Locate the cell with the specified text and output its [X, Y] center coordinate. 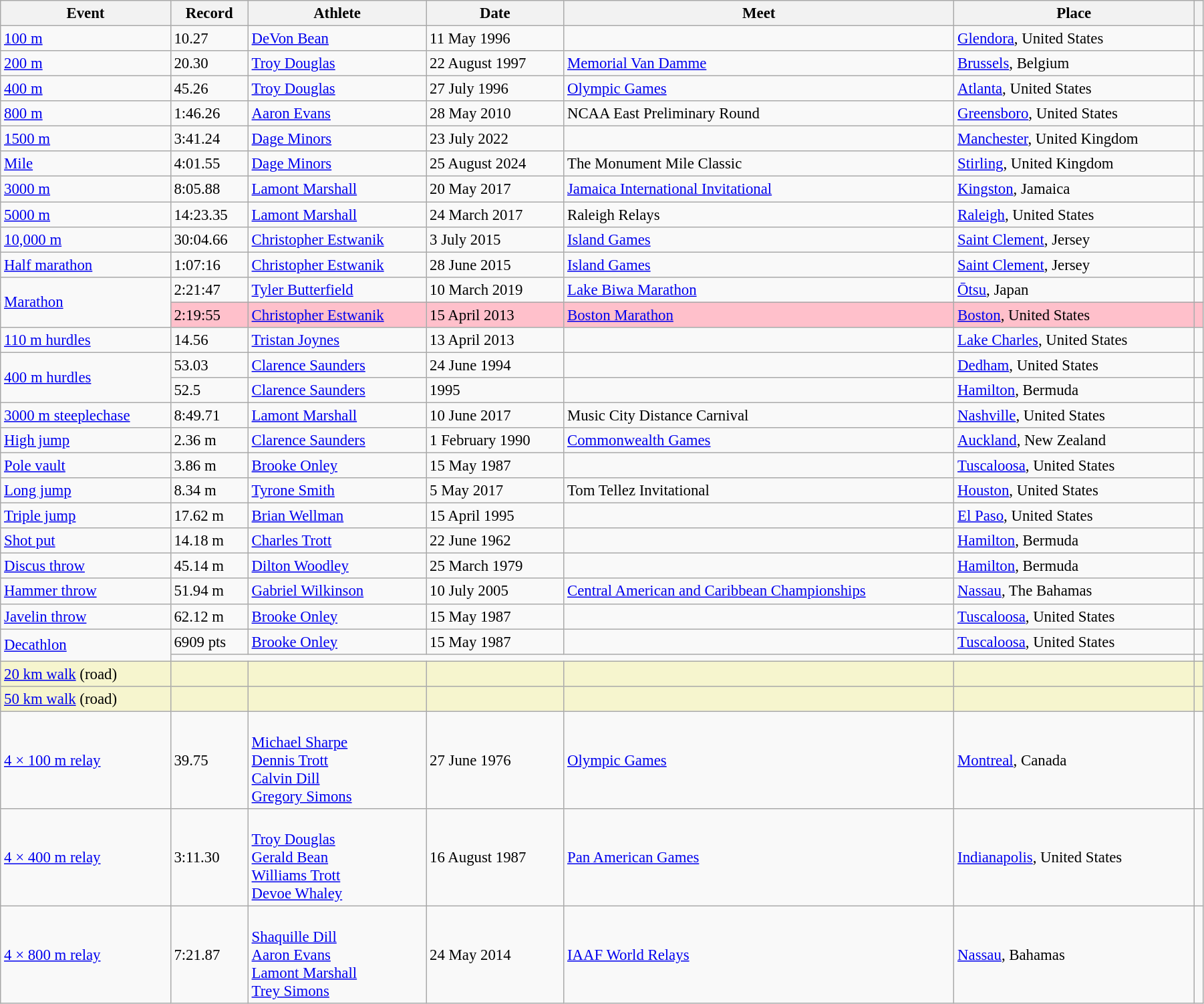
1995 [495, 390]
Discus throw [86, 566]
Javelin throw [86, 616]
Boston Marathon [759, 315]
Tyler Butterfield [337, 289]
Long jump [86, 491]
Pole vault [86, 466]
Nassau, The Bahamas [1074, 592]
400 m [86, 89]
7:21.87 [209, 955]
Nashville, United States [1074, 415]
Auckland, New Zealand [1074, 441]
45.26 [209, 89]
Charles Trott [337, 541]
400 m hurdles [86, 377]
Half marathon [86, 265]
Houston, United States [1074, 491]
200 m [86, 64]
El Paso, United States [1074, 516]
2:21:47 [209, 289]
Boston, United States [1074, 315]
2.36 m [209, 441]
17.62 m [209, 516]
20 km walk (road) [86, 674]
High jump [86, 441]
Ōtsu, Japan [1074, 289]
3 July 2015 [495, 239]
Kingston, Jamaica [1074, 189]
1500 m [86, 139]
Athlete [337, 13]
Glendora, United States [1074, 39]
Atlanta, United States [1074, 89]
14.56 [209, 340]
2:19:55 [209, 315]
100 m [86, 39]
Place [1074, 13]
24 May 2014 [495, 955]
14.18 m [209, 541]
28 May 2010 [495, 114]
4 × 800 m relay [86, 955]
Greensboro, United States [1074, 114]
28 June 2015 [495, 265]
22 June 1962 [495, 541]
27 July 1996 [495, 89]
Dilton Woodley [337, 566]
10 March 2019 [495, 289]
Montreal, Canada [1074, 760]
Tom Tellez Invitational [759, 491]
30:04.66 [209, 239]
16 August 1987 [495, 858]
23 July 2022 [495, 139]
Lake Charles, United States [1074, 340]
Troy DouglasGerald BeanWilliams TrottDevoe Whaley [337, 858]
Decathlon [86, 645]
45.14 m [209, 566]
Shot put [86, 541]
Triple jump [86, 516]
Pan American Games [759, 858]
Memorial Van Damme [759, 64]
Music City Distance Carnival [759, 415]
8:05.88 [209, 189]
110 m hurdles [86, 340]
1 February 1990 [495, 441]
Nassau, Bahamas [1074, 955]
Hammer throw [86, 592]
8.34 m [209, 491]
10 June 2017 [495, 415]
Central American and Caribbean Championships [759, 592]
3000 m steeplechase [86, 415]
Raleigh Relays [759, 215]
Aaron Evans [337, 114]
The Monument Mile Classic [759, 164]
Gabriel Wilkinson [337, 592]
6909 pts [209, 642]
24 June 1994 [495, 365]
Jamaica International Invitational [759, 189]
11 May 1996 [495, 39]
800 m [86, 114]
Dedham, United States [1074, 365]
Brian Wellman [337, 516]
4 × 400 m relay [86, 858]
Manchester, United Kingdom [1074, 139]
10 July 2005 [495, 592]
Record [209, 13]
27 June 1976 [495, 760]
Indianapolis, United States [1074, 858]
1:46.26 [209, 114]
10.27 [209, 39]
15 April 1995 [495, 516]
15 April 2013 [495, 315]
5000 m [86, 215]
20.30 [209, 64]
24 March 2017 [495, 215]
Event [86, 13]
25 March 1979 [495, 566]
NCAA East Preliminary Round [759, 114]
5 May 2017 [495, 491]
IAAF World Relays [759, 955]
4:01.55 [209, 164]
Michael SharpeDennis TrottCalvin DillGregory Simons [337, 760]
62.12 m [209, 616]
53.03 [209, 365]
1:07:16 [209, 265]
50 km walk (road) [86, 699]
39.75 [209, 760]
DeVon Bean [337, 39]
13 April 2013 [495, 340]
Stirling, United Kingdom [1074, 164]
Date [495, 13]
51.94 m [209, 592]
20 May 2017 [495, 189]
10,000 m [86, 239]
52.5 [209, 390]
Lake Biwa Marathon [759, 289]
Marathon [86, 302]
8:49.71 [209, 415]
22 August 1997 [495, 64]
3:11.30 [209, 858]
Meet [759, 13]
Tyrone Smith [337, 491]
Brussels, Belgium [1074, 64]
Shaquille DillAaron EvansLamont MarshallTrey Simons [337, 955]
Commonwealth Games [759, 441]
Mile [86, 164]
Tristan Joynes [337, 340]
3000 m [86, 189]
3.86 m [209, 466]
Raleigh, United States [1074, 215]
25 August 2024 [495, 164]
3:41.24 [209, 139]
4 × 100 m relay [86, 760]
14:23.35 [209, 215]
